Find where the given text appears and provide that cell's center as (x, y) coordinate. 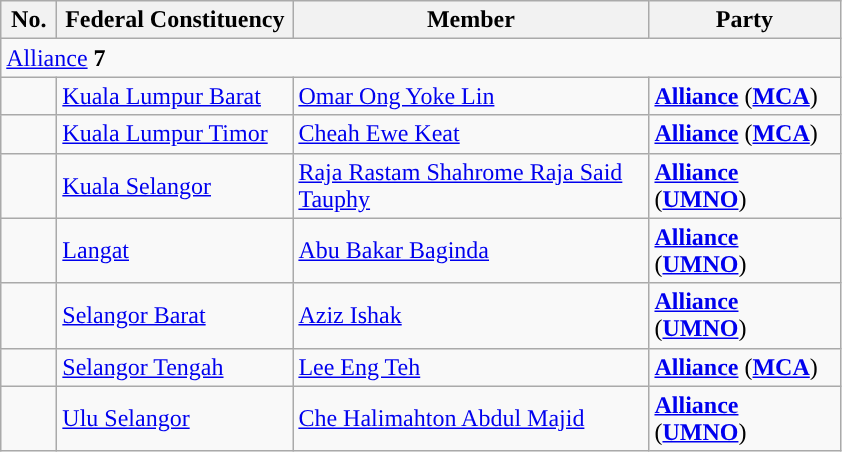
Ulu Selangor (175, 418)
Selangor Tengah (175, 367)
No. (29, 20)
Party (744, 20)
Che Halimahton Abdul Majid (471, 418)
Kuala Selangor (175, 186)
Aziz Ishak (471, 316)
Omar Ong Yoke Lin (471, 96)
Raja Rastam Shahrome Raja Said Tauphy (471, 186)
Selangor Barat (175, 316)
Federal Constituency (175, 20)
Kuala Lumpur Timor (175, 134)
Abu Bakar Baginda (471, 250)
Member (471, 20)
Cheah Ewe Keat (471, 134)
Langat (175, 250)
Lee Eng Teh (471, 367)
Alliance 7 (420, 58)
Kuala Lumpur Barat (175, 96)
